Determine the [X, Y] coordinate at the center of the cell enclosing the given text.  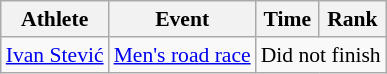
Men's road race [182, 55]
Did not finish [321, 55]
Time [288, 19]
Event [182, 19]
Rank [352, 19]
Athlete [55, 19]
Ivan Stević [55, 55]
